From the cell containing the given text, extract its center point as (X, Y) coordinate. 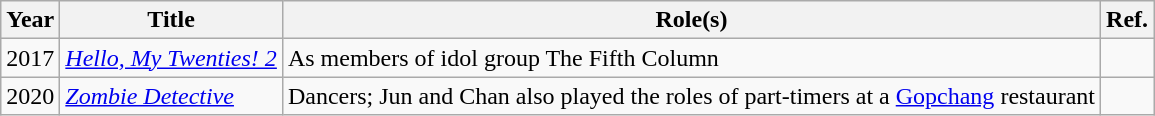
Dancers; Jun and Chan also played the roles of part-timers at a Gopchang restaurant (691, 96)
Year (30, 20)
As members of idol group The Fifth Column (691, 58)
Hello, My Twenties! 2 (172, 58)
Ref. (1128, 20)
Title (172, 20)
2020 (30, 96)
Role(s) (691, 20)
2017 (30, 58)
Zombie Detective (172, 96)
